Identify which cell holds the provided text, then report its (x, y) central coordinate. 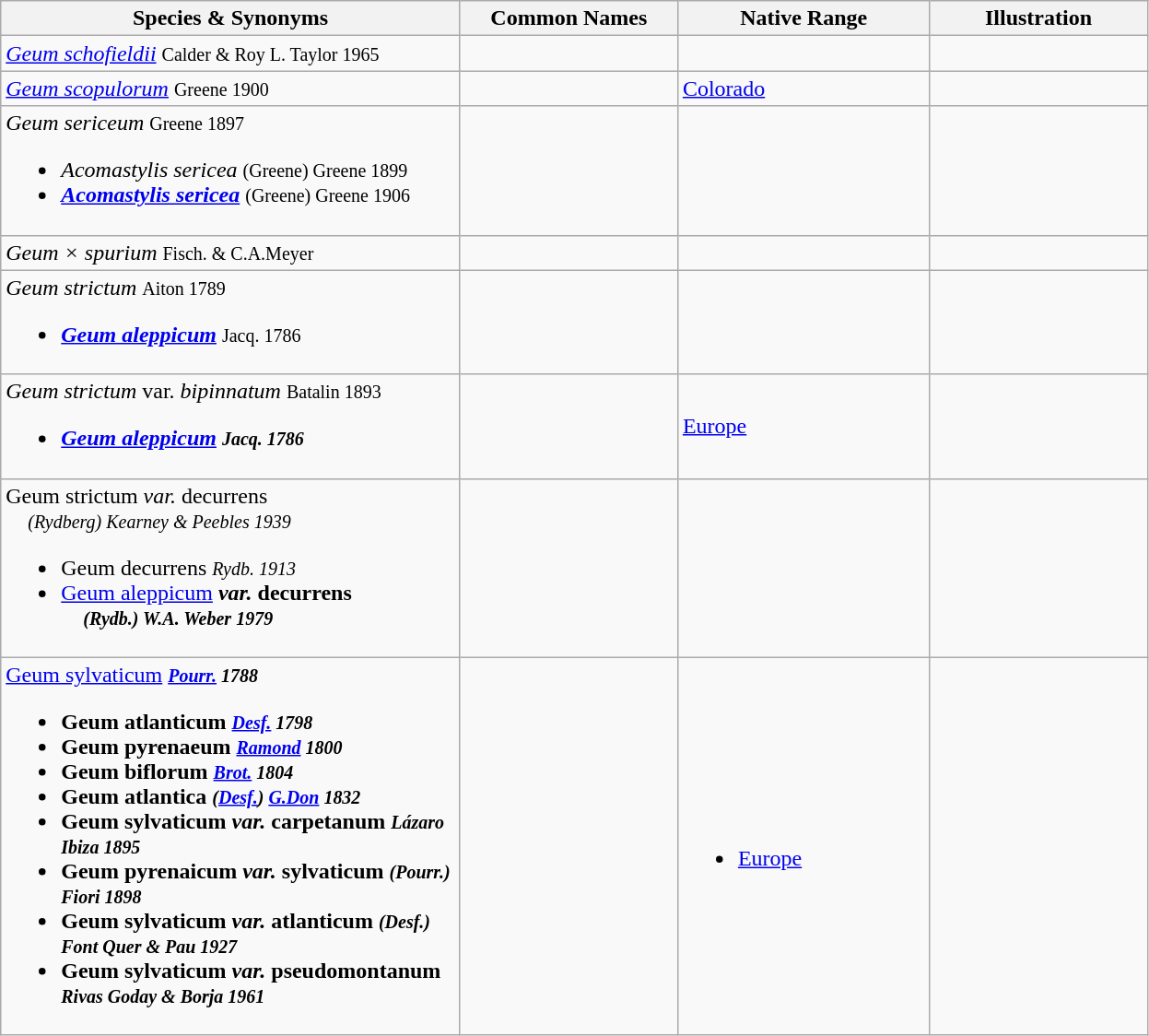
Geum scopulorum Greene 1900 (230, 88)
Species & Synonyms (230, 18)
Geum sericeum Greene 1897Acomastylis sericea (Greene) Greene 1899Acomastylis sericea (Greene) Greene 1906 (230, 171)
Geum schofieldii Calder & Roy L. Taylor 1965 (230, 53)
Geum strictum var. decurrens (Rydberg) Kearney & Peebles 1939Geum decurrens Rydb. 1913Geum aleppicum var. decurrens (Rydb.) W.A. Weber 1979 (230, 568)
Common Names (569, 18)
Colorado (803, 88)
Geum strictum Aiton 1789Geum aleppicum Jacq. 1786 (230, 323)
Illustration (1038, 18)
Geum × spurium Fisch. & C.A.Meyer (230, 253)
Native Range (803, 18)
Geum strictum var. bipinnatum Batalin 1893Geum aleppicum Jacq. 1786 (230, 426)
